Find where the given text appears and provide that cell's center as (X, Y) coordinate. 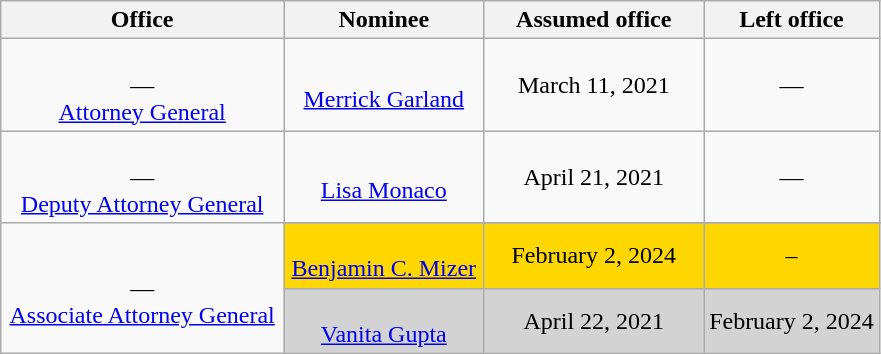
—Attorney General (142, 85)
April 21, 2021 (594, 177)
—Deputy Attorney General (142, 177)
Office (142, 20)
March 11, 2021 (594, 85)
April 22, 2021 (594, 320)
—Associate Attorney General (142, 288)
Benjamin C. Mizer (384, 256)
Assumed office (594, 20)
Lisa Monaco (384, 177)
Merrick Garland (384, 85)
Vanita Gupta (384, 320)
– (792, 256)
Left office (792, 20)
Nominee (384, 20)
